Find where the given text appears and provide that cell's center as (X, Y) coordinate. 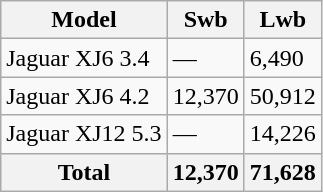
Jaguar XJ6 3.4 (84, 58)
6,490 (282, 58)
Total (84, 172)
Model (84, 20)
Lwb (282, 20)
50,912 (282, 96)
Swb (206, 20)
71,628 (282, 172)
Jaguar XJ12 5.3 (84, 134)
Jaguar XJ6 4.2 (84, 96)
14,226 (282, 134)
